Pinpoint the cell where the given text exists, returning its (x, y) midpoint coordinate. 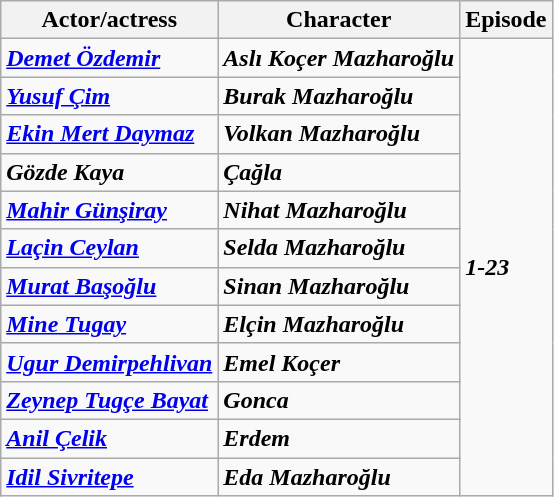
Character (339, 20)
1-23 (506, 268)
Selda Mazharoğlu (339, 248)
Gonca (339, 400)
Gözde Kaya (110, 172)
Zeynep Tugçe Bayat (110, 400)
Elçin Mazharoğlu (339, 324)
Ekin Mert Daymaz (110, 134)
Erdem (339, 438)
Çağla (339, 172)
Laçin Ceylan (110, 248)
Mahir Günşiray (110, 210)
Eda Mazharoğlu (339, 477)
Emel Koçer (339, 362)
Burak Mazharoğlu (339, 96)
Ugur Demirpehlivan (110, 362)
Mine Tugay (110, 324)
Demet Özdemir (110, 58)
Nihat Mazharoğlu (339, 210)
Sinan Mazharoğlu (339, 286)
Anil Çelik (110, 438)
Volkan Mazharoğlu (339, 134)
Actor/actress (110, 20)
Episode (506, 20)
Aslı Koçer Mazharoğlu (339, 58)
Murat Başoğlu (110, 286)
Yusuf Çim (110, 96)
Idil Sivritepe (110, 477)
